Output the (x, y) coordinate of the center of the cell containing the given text.  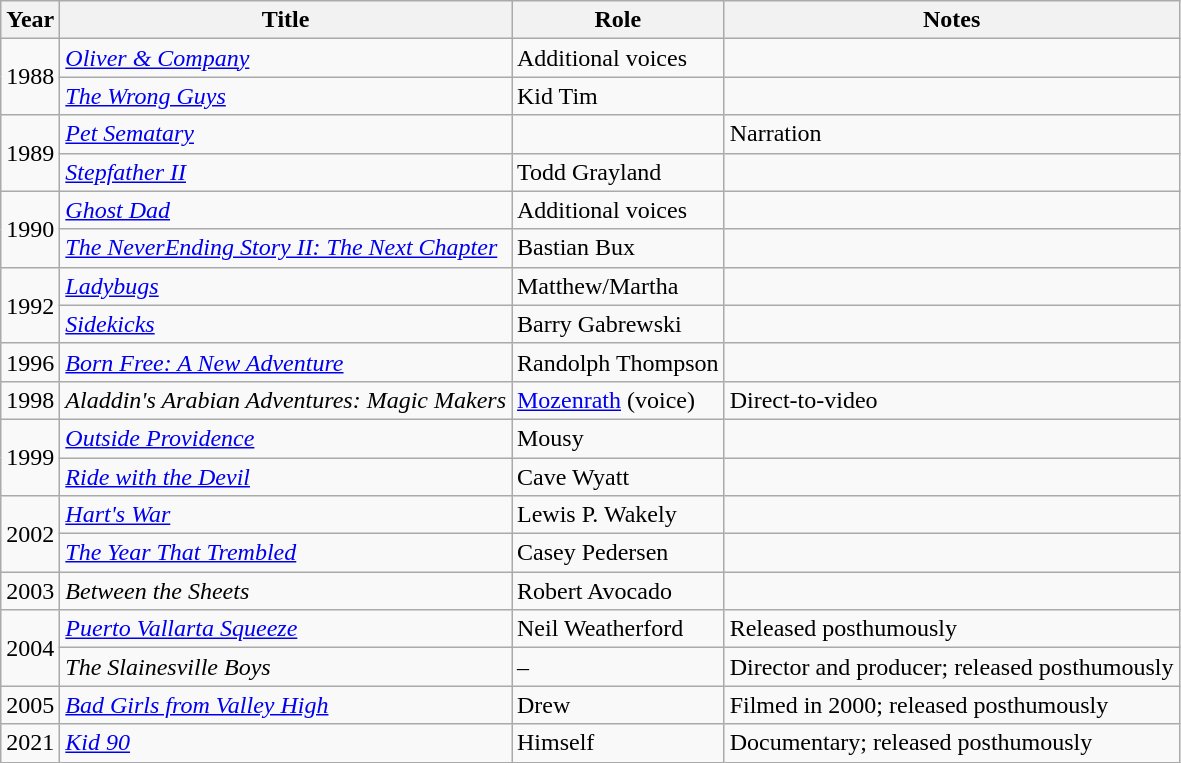
Narration (952, 134)
Himself (618, 743)
1989 (30, 153)
Filmed in 2000; released posthumously (952, 705)
Notes (952, 20)
Bastian Bux (618, 248)
2002 (30, 534)
Oliver & Company (286, 58)
Aladdin's Arabian Adventures: Magic Makers (286, 400)
Ghost Dad (286, 210)
Bad Girls from Valley High (286, 705)
Released posthumously (952, 629)
– (618, 667)
Drew (618, 705)
Matthew/Martha (618, 286)
Between the Sheets (286, 591)
Neil Weatherford (618, 629)
1999 (30, 457)
1992 (30, 305)
Cave Wyatt (618, 477)
Documentary; released posthumously (952, 743)
The Slainesville Boys (286, 667)
Director and producer; released posthumously (952, 667)
Kid Tim (618, 96)
The Wrong Guys (286, 96)
1990 (30, 229)
The NeverEnding Story II: The Next Chapter (286, 248)
Sidekicks (286, 324)
Stepfather II (286, 172)
Hart's War (286, 515)
Casey Pedersen (618, 553)
2003 (30, 591)
Lewis P. Wakely (618, 515)
Ride with the Devil (286, 477)
Todd Grayland (618, 172)
Title (286, 20)
Born Free: A New Adventure (286, 362)
The Year That Trembled (286, 553)
Pet Sematary (286, 134)
2004 (30, 648)
2005 (30, 705)
1996 (30, 362)
1988 (30, 77)
2021 (30, 743)
Mousy (618, 438)
Role (618, 20)
Kid 90 (286, 743)
Ladybugs (286, 286)
Robert Avocado (618, 591)
1998 (30, 400)
Barry Gabrewski (618, 324)
Direct-to-video (952, 400)
Outside Providence (286, 438)
Year (30, 20)
Randolph Thompson (618, 362)
Mozenrath (voice) (618, 400)
Puerto Vallarta Squeeze (286, 629)
